Locate the cell with the specified text and output its [X, Y] center coordinate. 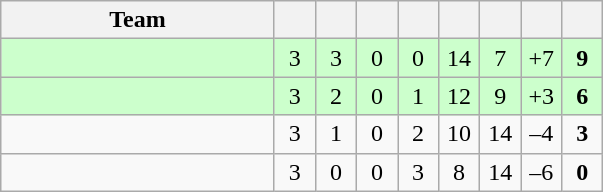
10 [460, 134]
6 [582, 96]
7 [500, 58]
12 [460, 96]
–6 [542, 172]
Team [138, 20]
+7 [542, 58]
8 [460, 172]
–4 [542, 134]
+3 [542, 96]
